Return the [X, Y] coordinate for the center point of the cell that contains the specified text.  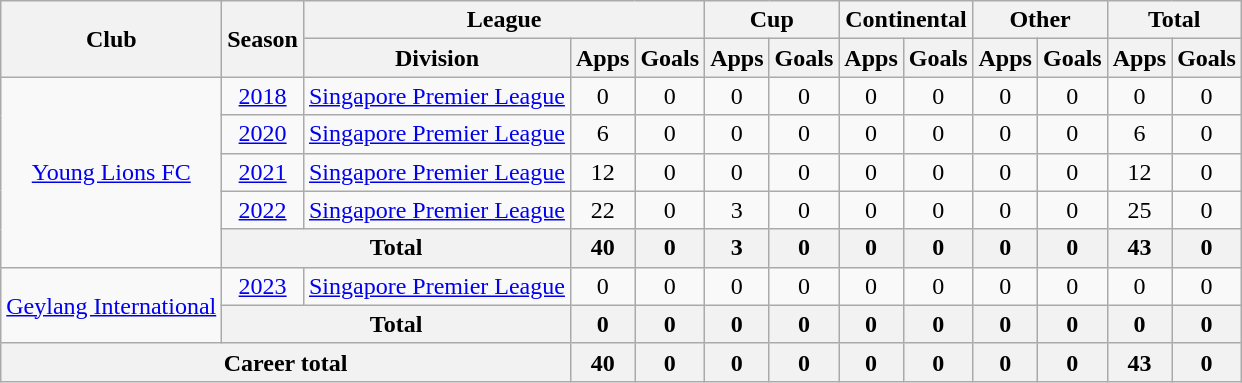
Career total [286, 362]
Cup [772, 20]
Other [1040, 20]
Continental [906, 20]
2021 [263, 172]
Division [436, 58]
2023 [263, 286]
Geylang International [112, 305]
League [504, 20]
2022 [263, 210]
25 [1139, 210]
Season [263, 39]
2018 [263, 96]
22 [602, 210]
Club [112, 39]
2020 [263, 134]
Young Lions FC [112, 172]
